Return the (X, Y) coordinate for the center point of the cell that contains the specified text.  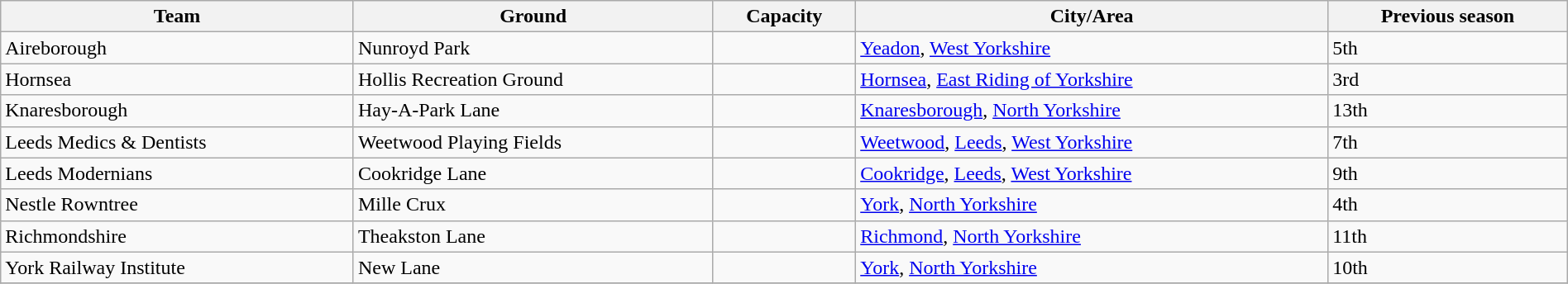
Nunroyd Park (533, 48)
Richmond, North Yorkshire (1092, 236)
13th (1448, 111)
Knaresborough (177, 111)
5th (1448, 48)
Knaresborough, North Yorkshire (1092, 111)
Capacity (784, 17)
New Lane (533, 267)
4th (1448, 205)
Aireborough (177, 48)
Hornsea (177, 79)
Ground (533, 17)
Theakston Lane (533, 236)
Hollis Recreation Ground (533, 79)
Leeds Modernians (177, 173)
Weetwood Playing Fields (533, 142)
10th (1448, 267)
Previous season (1448, 17)
9th (1448, 173)
Hornsea, East Riding of Yorkshire (1092, 79)
Hay-A-Park Lane (533, 111)
7th (1448, 142)
11th (1448, 236)
Leeds Medics & Dentists (177, 142)
Cookridge, Leeds, West Yorkshire (1092, 173)
Team (177, 17)
Cookridge Lane (533, 173)
City/Area (1092, 17)
Weetwood, Leeds, West Yorkshire (1092, 142)
Mille Crux (533, 205)
3rd (1448, 79)
York Railway Institute (177, 267)
Yeadon, West Yorkshire (1092, 48)
Richmondshire (177, 236)
Nestle Rowntree (177, 205)
